Provide the (X, Y) coordinate of the cell's center where the given text is located.  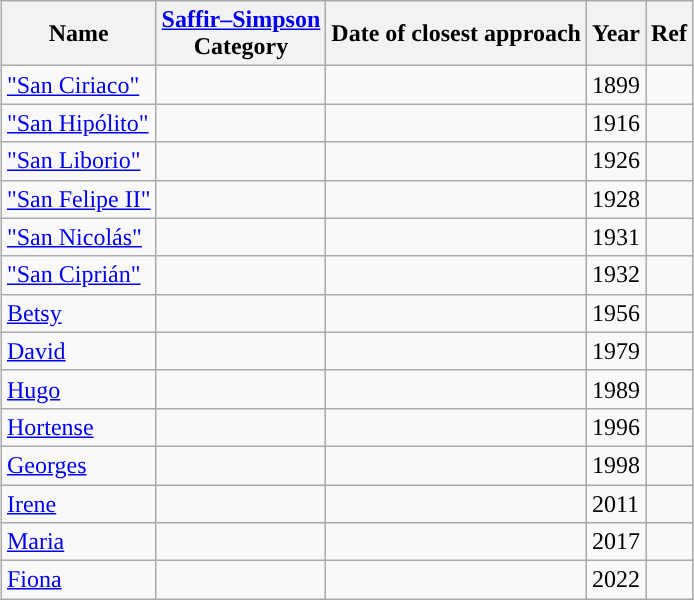
Betsy (78, 313)
Ref (670, 34)
2011 (616, 503)
1916 (616, 123)
"San Felipe II" (78, 199)
"San Ciriaco" (78, 85)
Fiona (78, 580)
Name (78, 34)
1979 (616, 351)
1899 (616, 85)
"San Nicolás" (78, 237)
2022 (616, 580)
1932 (616, 275)
Maria (78, 542)
1989 (616, 389)
1928 (616, 199)
Year (616, 34)
Irene (78, 503)
Hugo (78, 389)
"San Hipólito" (78, 123)
Date of closest approach (456, 34)
1926 (616, 161)
Saffir–SimpsonCategory (241, 34)
"San Liborio" (78, 161)
David (78, 351)
"San Ciprián" (78, 275)
1931 (616, 237)
1996 (616, 427)
1998 (616, 465)
Hortense (78, 427)
1956 (616, 313)
2017 (616, 542)
Georges (78, 465)
